Extract the [x, y] coordinate from the center of the cell holding the provided text.  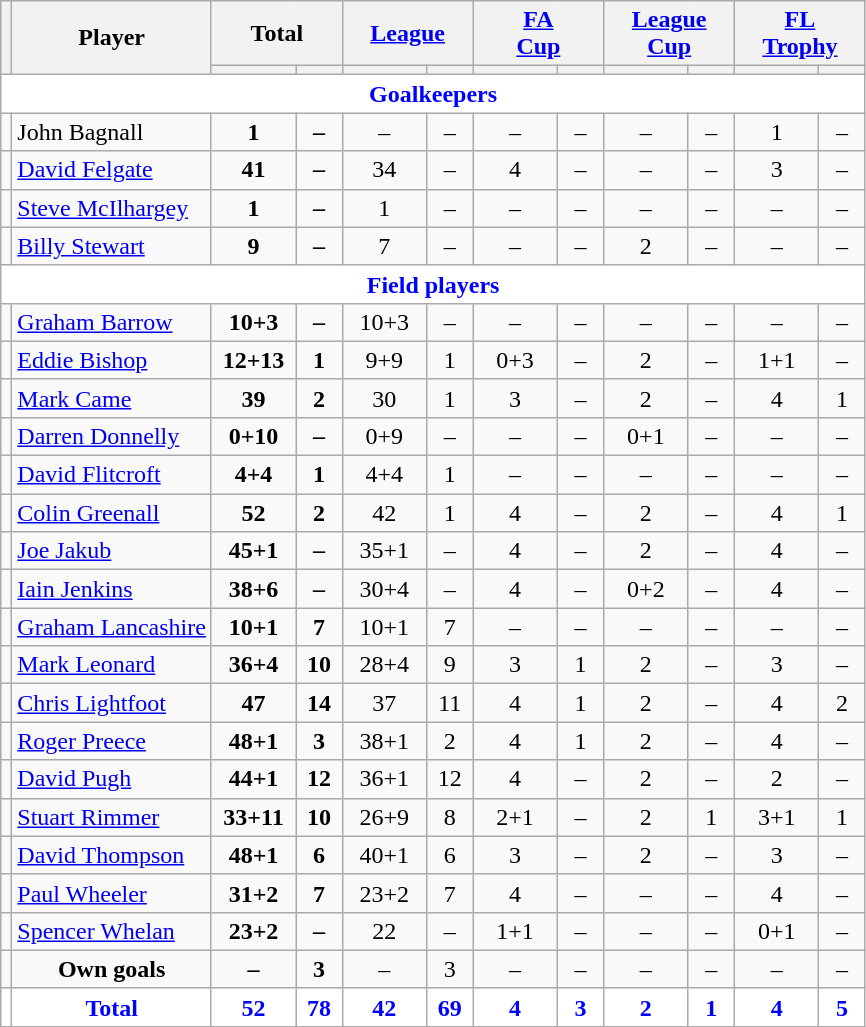
Steve McIlhargey [112, 208]
9+9 [384, 360]
FLTrophy [800, 34]
Mark Came [112, 398]
14 [320, 703]
0+2 [646, 589]
0+9 [384, 437]
30 [384, 398]
26+9 [384, 817]
Graham Barrow [112, 322]
40+1 [384, 855]
37 [384, 703]
David Pugh [112, 779]
LeagueCup [670, 34]
30+4 [384, 589]
31+2 [253, 893]
2+1 [515, 817]
28+4 [384, 665]
38+1 [384, 741]
22 [384, 931]
League [408, 34]
47 [253, 703]
34 [384, 170]
38+6 [253, 589]
45+1 [253, 551]
Mark Leonard [112, 665]
David Thompson [112, 855]
Joe Jakub [112, 551]
Chris Lightfoot [112, 703]
David Flitcroft [112, 475]
Goalkeepers [434, 94]
78 [320, 1007]
Own goals [112, 969]
Player [112, 38]
Colin Greenall [112, 513]
Paul Wheeler [112, 893]
41 [253, 170]
0+3 [515, 360]
Spencer Whelan [112, 931]
3+1 [777, 817]
Roger Preece [112, 741]
33+11 [253, 817]
Billy Stewart [112, 246]
11 [450, 703]
John Bagnall [112, 132]
0+10 [253, 437]
36+4 [253, 665]
Darren Donnelly [112, 437]
Field players [434, 284]
8 [450, 817]
12+13 [253, 360]
36+1 [384, 779]
Iain Jenkins [112, 589]
39 [253, 398]
FACup [538, 34]
David Felgate [112, 170]
44+1 [253, 779]
35+1 [384, 551]
Stuart Rimmer [112, 817]
Eddie Bishop [112, 360]
69 [450, 1007]
5 [842, 1007]
Graham Lancashire [112, 627]
